Capture the cell that displays the provided text and extract its (x, y) central coordinate. 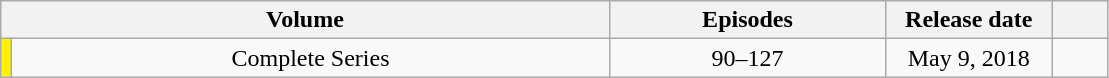
Episodes (748, 20)
May 9, 2018 (969, 58)
Complete Series (310, 58)
90–127 (748, 58)
Release date (969, 20)
Volume (305, 20)
